Detect which cell encompasses the target text, then output its (x, y) center coordinate. 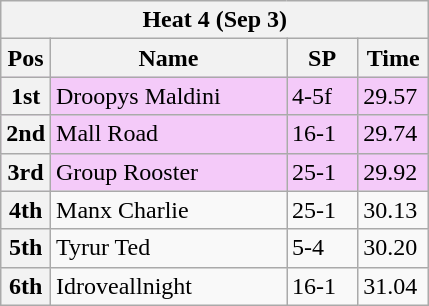
Heat 4 (Sep 3) (215, 20)
29.92 (394, 172)
Name (169, 58)
Manx Charlie (169, 210)
5th (26, 248)
4th (26, 210)
Group Rooster (169, 172)
31.04 (394, 286)
Idroveallnight (169, 286)
30.20 (394, 248)
2nd (26, 134)
Droopys Maldini (169, 96)
SP (322, 58)
29.57 (394, 96)
Pos (26, 58)
30.13 (394, 210)
3rd (26, 172)
Time (394, 58)
Tyrur Ted (169, 248)
29.74 (394, 134)
Mall Road (169, 134)
6th (26, 286)
5-4 (322, 248)
4-5f (322, 96)
1st (26, 96)
